Locate the cell with the specified text and output its (x, y) center coordinate. 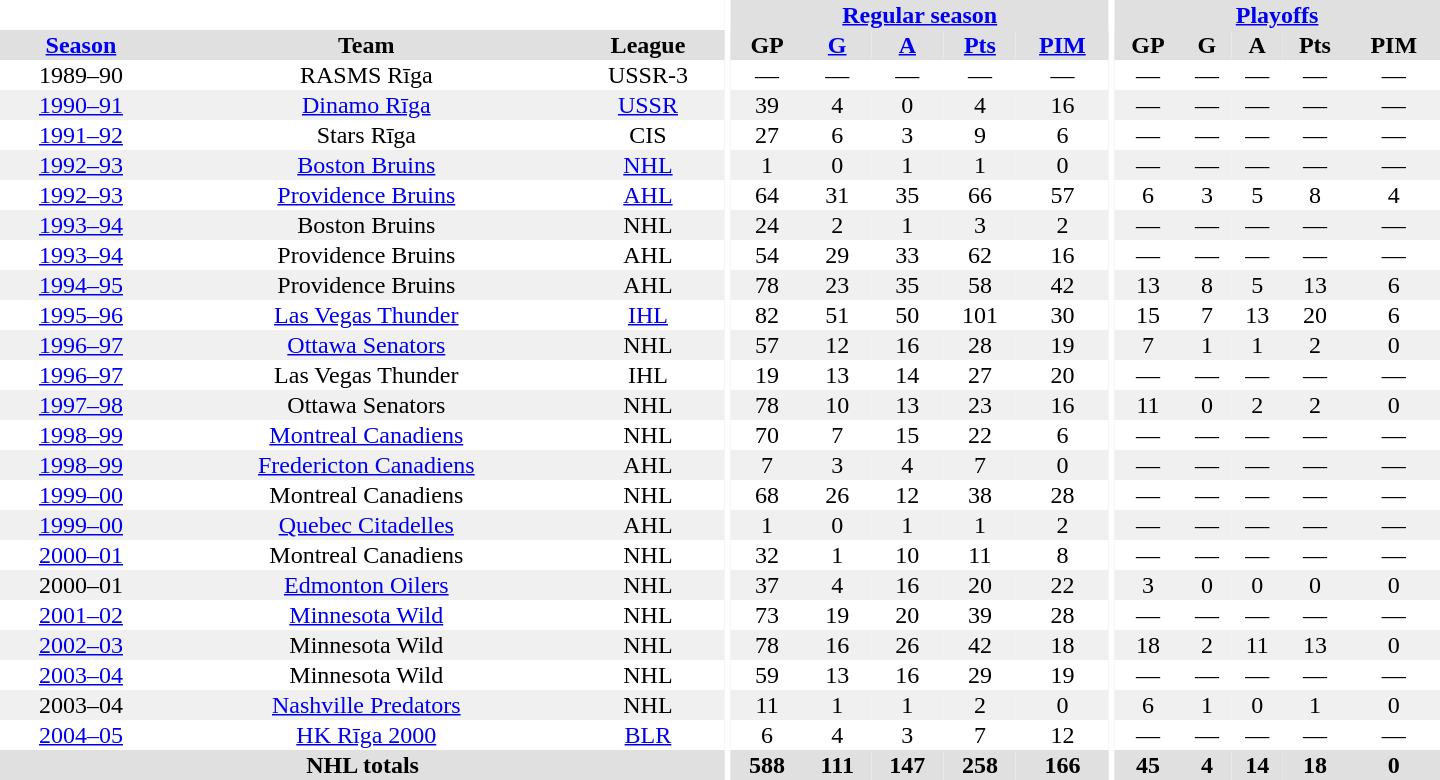
70 (768, 435)
68 (768, 495)
45 (1148, 765)
62 (980, 255)
1990–91 (81, 105)
BLR (648, 735)
66 (980, 195)
Fredericton Canadiens (366, 465)
Nashville Predators (366, 705)
64 (768, 195)
1994–95 (81, 285)
51 (837, 315)
33 (908, 255)
31 (837, 195)
2001–02 (81, 615)
2004–05 (81, 735)
24 (768, 225)
USSR-3 (648, 75)
1989–90 (81, 75)
Edmonton Oilers (366, 585)
Playoffs (1277, 15)
101 (980, 315)
111 (837, 765)
Quebec Citadelles (366, 525)
82 (768, 315)
38 (980, 495)
1991–92 (81, 135)
CIS (648, 135)
58 (980, 285)
1995–96 (81, 315)
30 (1062, 315)
588 (768, 765)
37 (768, 585)
54 (768, 255)
32 (768, 555)
1997–98 (81, 405)
2002–03 (81, 645)
Regular season (920, 15)
59 (768, 675)
USSR (648, 105)
Season (81, 45)
258 (980, 765)
Dinamo Rīga (366, 105)
RASMS Rīga (366, 75)
Stars Rīga (366, 135)
9 (980, 135)
NHL totals (362, 765)
147 (908, 765)
73 (768, 615)
HK Rīga 2000 (366, 735)
166 (1062, 765)
Team (366, 45)
50 (908, 315)
League (648, 45)
